Scan for the cell matching the given text and deliver its (X, Y) coordinate at center. 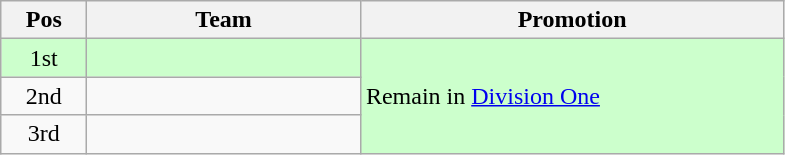
2nd (44, 96)
Promotion (572, 20)
Team (224, 20)
Pos (44, 20)
3rd (44, 134)
Remain in Division One (572, 96)
1st (44, 58)
